Output the (X, Y) coordinate of the center of the cell containing the given text.  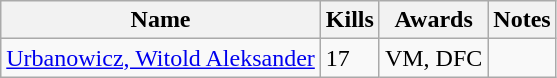
VM, DFC (433, 58)
Urbanowicz, Witold Aleksander (161, 58)
Notes (522, 20)
Awards (433, 20)
17 (350, 58)
Name (161, 20)
Kills (350, 20)
